Pinpoint the cell where the given text exists, returning its [X, Y] midpoint coordinate. 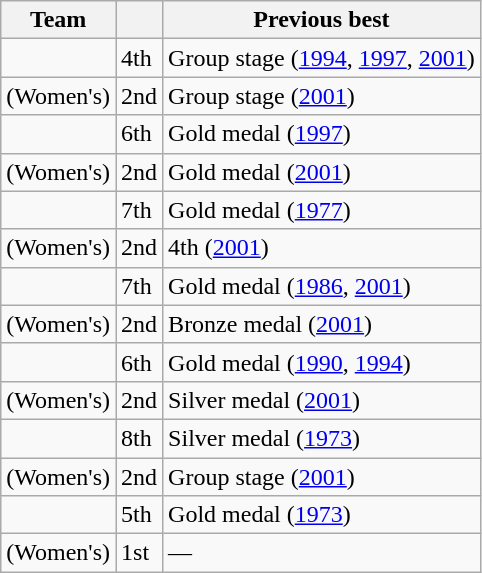
Gold medal (1997) [322, 134]
Bronze medal (2001) [322, 324]
Gold medal (1990, 1994) [322, 362]
Gold medal (1977) [322, 210]
Team [58, 20]
4th (2001) [322, 248]
Gold medal (2001) [322, 172]
Gold medal (1973) [322, 515]
Group stage (1994, 1997, 2001) [322, 58]
Silver medal (1973) [322, 438]
5th [140, 515]
Gold medal (1986, 2001) [322, 286]
4th [140, 58]
Previous best [322, 20]
Silver medal (2001) [322, 400]
8th [140, 438]
1st [140, 553]
— [322, 553]
